Capture the cell that displays the provided text and extract its (x, y) central coordinate. 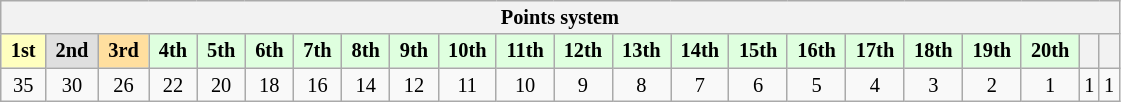
2 (992, 85)
11th (524, 51)
5 (816, 85)
7 (700, 85)
4 (875, 85)
15th (758, 51)
20 (221, 85)
3rd (123, 51)
10th (467, 51)
2nd (72, 51)
12th (583, 51)
Points system (560, 17)
1st (24, 51)
8 (641, 85)
12 (414, 85)
10 (524, 85)
13th (641, 51)
18 (269, 85)
18th (933, 51)
14th (700, 51)
19th (992, 51)
20th (1050, 51)
6 (758, 85)
11 (467, 85)
14 (366, 85)
26 (123, 85)
30 (72, 85)
8th (366, 51)
4th (173, 51)
7th (317, 51)
5th (221, 51)
3 (933, 85)
16 (317, 85)
16th (816, 51)
35 (24, 85)
22 (173, 85)
9th (414, 51)
6th (269, 51)
17th (875, 51)
9 (583, 85)
